Return the [x, y] coordinate for the center point of the cell that contains the specified text.  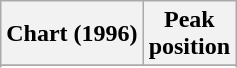
Chart (1996) [72, 34]
Peakposition [189, 34]
